Pinpoint the cell where the given text exists, returning its [x, y] midpoint coordinate. 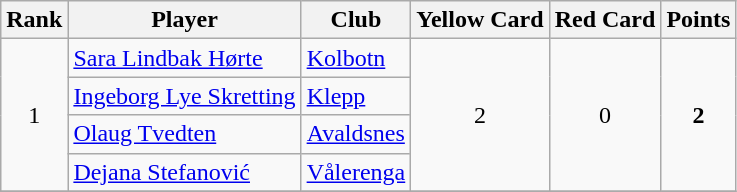
Vålerenga [356, 172]
Sara Lindbak Hørte [184, 58]
Kolbotn [356, 58]
Player [184, 20]
Dejana Stefanović [184, 172]
Rank [34, 20]
Klepp [356, 96]
Yellow Card [480, 20]
Avaldsnes [356, 134]
1 [34, 115]
Club [356, 20]
Points [698, 20]
Red Card [605, 20]
Olaug Tvedten [184, 134]
Ingeborg Lye Skretting [184, 96]
0 [605, 115]
